For the text-containing cell, return its midpoint in (x, y) coordinate format. 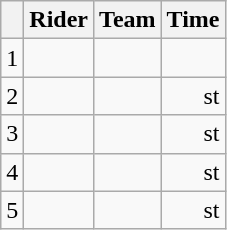
5 (12, 210)
1 (12, 58)
Team (128, 20)
4 (12, 172)
2 (12, 96)
Time (193, 20)
Rider (59, 20)
3 (12, 134)
